Provide the [x, y] coordinate of the cell's center where the given text is located.  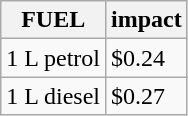
$0.27 [147, 96]
1 L diesel [54, 96]
$0.24 [147, 58]
FUEL [54, 20]
impact [147, 20]
1 L petrol [54, 58]
